Return the (x, y) coordinate for the center point of the cell that contains the specified text.  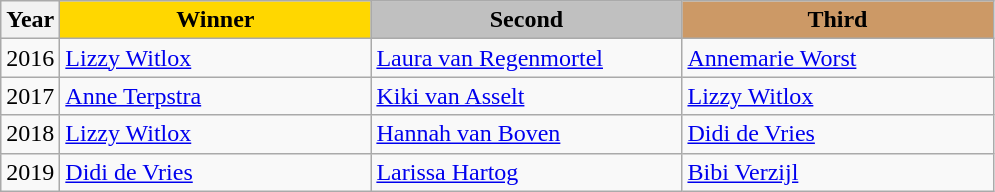
2019 (30, 172)
Year (30, 20)
Kiki van Asselt (526, 96)
Bibi Verzijl (838, 172)
Hannah van Boven (526, 134)
Annemarie Worst (838, 58)
2017 (30, 96)
Larissa Hartog (526, 172)
Second (526, 20)
Third (838, 20)
Anne Terpstra (216, 96)
2016 (30, 58)
Laura van Regenmortel (526, 58)
Winner (216, 20)
2018 (30, 134)
